Return [X, Y] of the center of cell containing provided text 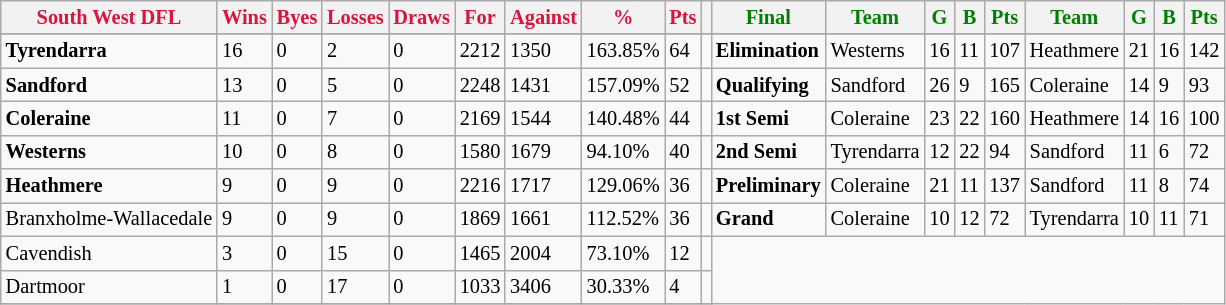
137 [1005, 186]
142 [1204, 51]
160 [1005, 118]
% [624, 17]
17 [355, 287]
Draws [421, 17]
2nd Semi [768, 152]
1679 [544, 152]
107 [1005, 51]
3 [244, 253]
4 [682, 287]
2212 [480, 51]
165 [1005, 85]
1st Semi [768, 118]
93 [1204, 85]
5 [355, 85]
2169 [480, 118]
140.48% [624, 118]
64 [682, 51]
Grand [768, 219]
100 [1204, 118]
26 [939, 85]
1465 [480, 253]
1431 [544, 85]
94.10% [624, 152]
Preliminary [768, 186]
Final [768, 17]
74 [1204, 186]
1869 [480, 219]
15 [355, 253]
2 [355, 51]
44 [682, 118]
Cavendish [109, 253]
112.52% [624, 219]
Dartmoor [109, 287]
13 [244, 85]
Against [544, 17]
52 [682, 85]
1033 [480, 287]
South West DFL [109, 17]
3406 [544, 287]
129.06% [624, 186]
7 [355, 118]
23 [939, 118]
Wins [244, 17]
Qualifying [768, 85]
Elimination [768, 51]
2248 [480, 85]
6 [1169, 152]
2004 [544, 253]
1 [244, 287]
1544 [544, 118]
163.85% [624, 51]
157.09% [624, 85]
Losses [355, 17]
1350 [544, 51]
30.33% [624, 287]
71 [1204, 219]
1661 [544, 219]
1717 [544, 186]
For [480, 17]
Byes [297, 17]
73.10% [624, 253]
40 [682, 152]
Branxholme-Wallacedale [109, 219]
94 [1005, 152]
1580 [480, 152]
2216 [480, 186]
